Provide the [x, y] coordinate of the cell's center where the given text is located.  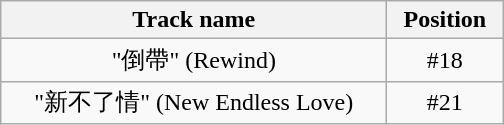
#18 [445, 60]
"新不了情" (New Endless Love) [194, 102]
Position [445, 20]
Track name [194, 20]
#21 [445, 102]
"倒帶" (Rewind) [194, 60]
